Detect which cell encompasses the target text, then output its (x, y) center coordinate. 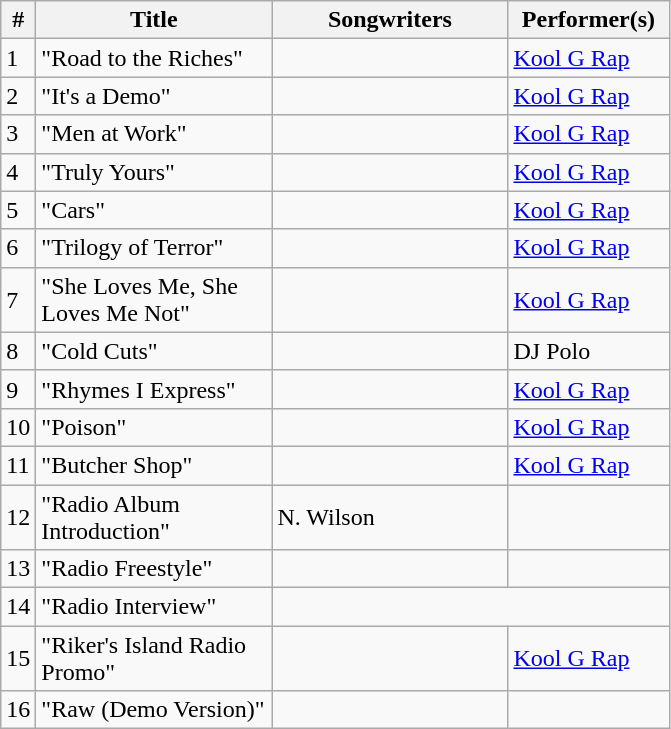
"Cold Cuts" (154, 351)
"Truly Yours" (154, 172)
14 (18, 607)
11 (18, 465)
7 (18, 300)
Title (154, 20)
16 (18, 710)
10 (18, 427)
"Radio Interview" (154, 607)
5 (18, 210)
9 (18, 389)
8 (18, 351)
"Riker's Island Radio Promo" (154, 658)
"Radio Freestyle" (154, 569)
15 (18, 658)
"Trilogy of Terror" (154, 248)
"She Loves Me, She Loves Me Not" (154, 300)
"Road to the Riches" (154, 58)
Performer(s) (588, 20)
"Poison" (154, 427)
# (18, 20)
Songwriters (390, 20)
"Cars" (154, 210)
6 (18, 248)
1 (18, 58)
"Radio Album Introduction" (154, 516)
2 (18, 96)
13 (18, 569)
"Raw (Demo Version)" (154, 710)
"Men at Work" (154, 134)
4 (18, 172)
"Butcher Shop" (154, 465)
12 (18, 516)
"Rhymes I Express" (154, 389)
DJ Polo (588, 351)
"It's a Demo" (154, 96)
3 (18, 134)
N. Wilson (390, 516)
